Find where the given text appears and provide that cell's center as (x, y) coordinate. 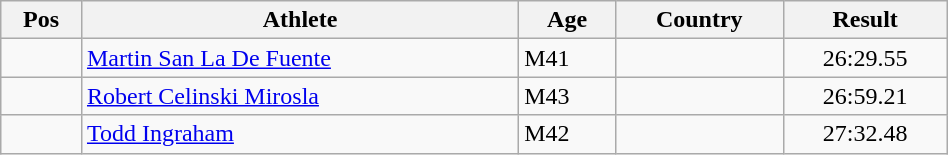
Age (568, 20)
Todd Ingraham (300, 134)
27:32.48 (865, 134)
M43 (568, 96)
Pos (42, 20)
M41 (568, 58)
Result (865, 20)
26:29.55 (865, 58)
Country (699, 20)
M42 (568, 134)
Robert Celinski Mirosla (300, 96)
26:59.21 (865, 96)
Athlete (300, 20)
Martin San La De Fuente (300, 58)
